Provide the (x, y) coordinate of the cell's center where the given text is located.  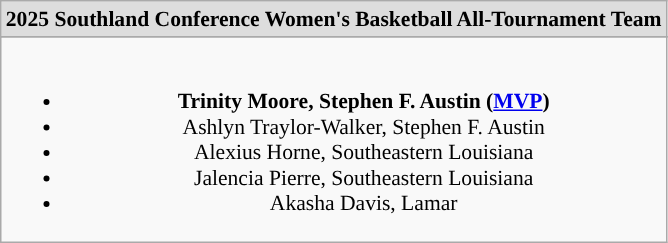
2025 Southland Conference Women's Basketball All-Tournament Team (334, 19)
